Output the [X, Y] coordinate of the center of the cell containing the given text.  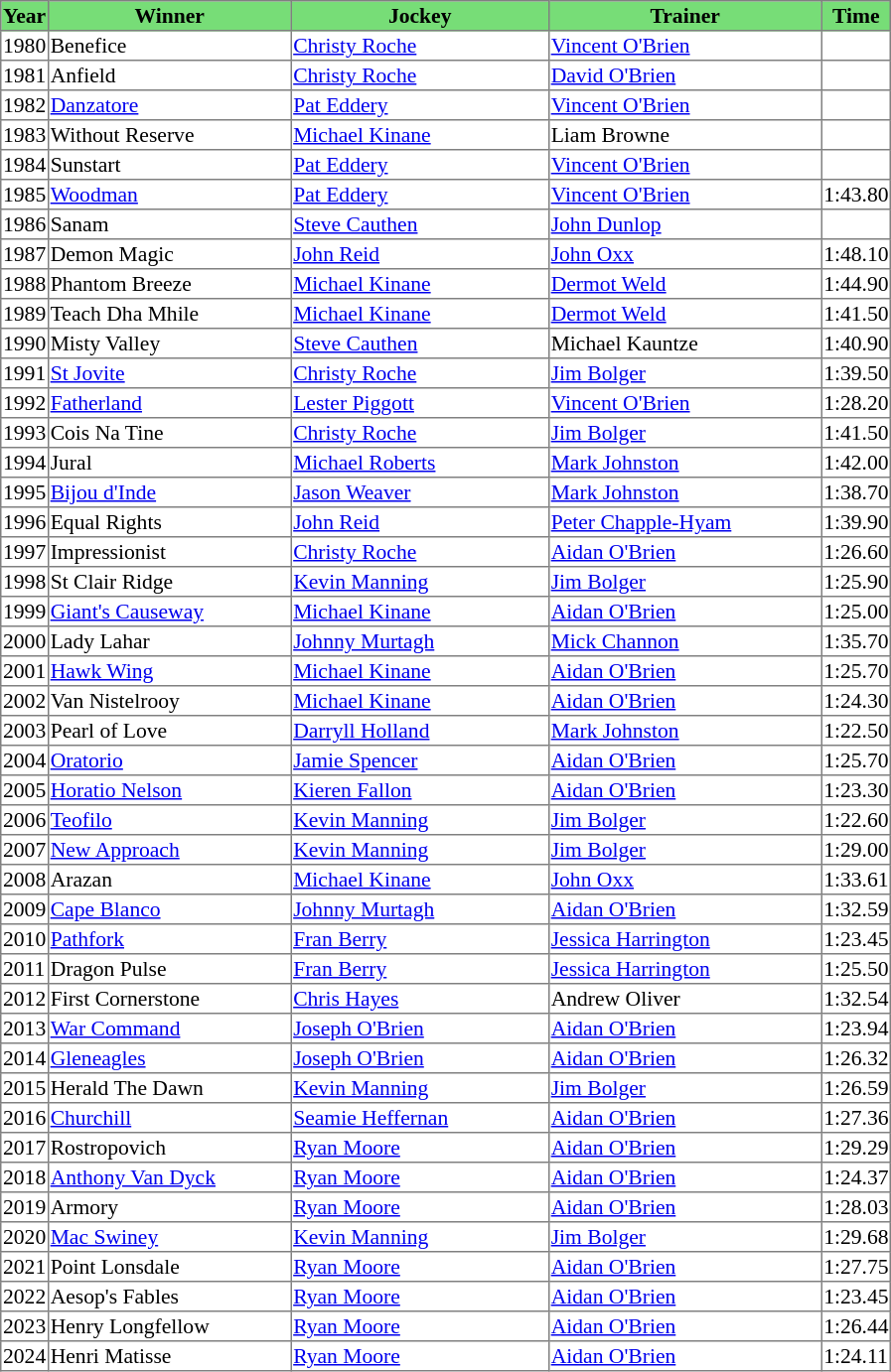
Jason Weaver [420, 492]
Teofilo [169, 820]
Dragon Pulse [169, 969]
Churchill [169, 1118]
Armory [169, 1207]
Mac Swiney [169, 1237]
1:25.00 [856, 612]
1:29.00 [856, 850]
2020 [25, 1237]
Michael Kauntze [684, 343]
Phantom Breeze [169, 284]
Jamie Spencer [420, 760]
1:44.90 [856, 284]
Henry Longfellow [169, 1326]
2008 [25, 880]
Seamie Heffernan [420, 1118]
First Cornerstone [169, 999]
Jockey [420, 16]
Michael Roberts [420, 463]
2015 [25, 1088]
2004 [25, 760]
2003 [25, 731]
Aesop's Fables [169, 1297]
Chris Hayes [420, 999]
1:39.90 [856, 522]
1999 [25, 612]
Woodman [169, 195]
1981 [25, 75]
War Command [169, 1029]
David O'Brien [684, 75]
Sanam [169, 224]
Anthony Van Dyck [169, 1177]
Time [856, 16]
Rostropovich [169, 1148]
2022 [25, 1297]
St Clair Ridge [169, 582]
Jural [169, 463]
2007 [25, 850]
2016 [25, 1118]
Anfield [169, 75]
1997 [25, 552]
Lester Piggott [420, 403]
Winner [169, 16]
1:26.59 [856, 1088]
1998 [25, 582]
1994 [25, 463]
Sunstart [169, 165]
Danzatore [169, 105]
1:28.20 [856, 403]
Teach Dha Mhile [169, 314]
Giant's Causeway [169, 612]
New Approach [169, 850]
1992 [25, 403]
2024 [25, 1356]
Cape Blanco [169, 909]
1985 [25, 195]
Henri Matisse [169, 1356]
1993 [25, 433]
Fatherland [169, 403]
1:26.32 [856, 1058]
1987 [25, 254]
1995 [25, 492]
Peter Chapple-Hyam [684, 522]
1:28.03 [856, 1207]
Cois Na Tine [169, 433]
2013 [25, 1029]
Pearl of Love [169, 731]
1988 [25, 284]
Impressionist [169, 552]
Oratorio [169, 760]
2001 [25, 671]
2009 [25, 909]
2000 [25, 641]
2018 [25, 1177]
1:29.68 [856, 1237]
Andrew Oliver [684, 999]
Pathfork [169, 939]
Without Reserve [169, 135]
Lady Lahar [169, 641]
1:38.70 [856, 492]
Bijou d'Inde [169, 492]
1990 [25, 343]
1:40.90 [856, 343]
John Dunlop [684, 224]
1:43.80 [856, 195]
1:26.60 [856, 552]
2021 [25, 1267]
Gleneagles [169, 1058]
2023 [25, 1326]
1989 [25, 314]
2010 [25, 939]
Trainer [684, 16]
1:22.60 [856, 820]
2005 [25, 790]
Liam Browne [684, 135]
2011 [25, 969]
Van Nistelrooy [169, 701]
1982 [25, 105]
1980 [25, 46]
Herald The Dawn [169, 1088]
1996 [25, 522]
1:48.10 [856, 254]
1:24.37 [856, 1177]
1:23.30 [856, 790]
1:27.36 [856, 1118]
1:29.29 [856, 1148]
Kieren Fallon [420, 790]
Hawk Wing [169, 671]
2006 [25, 820]
1:24.30 [856, 701]
1986 [25, 224]
St Jovite [169, 373]
Point Lonsdale [169, 1267]
Benefice [169, 46]
1:32.59 [856, 909]
Mick Channon [684, 641]
1984 [25, 165]
1:39.50 [856, 373]
2012 [25, 999]
1:26.44 [856, 1326]
1:35.70 [856, 641]
Misty Valley [169, 343]
2002 [25, 701]
1:33.61 [856, 880]
2019 [25, 1207]
2014 [25, 1058]
Darryll Holland [420, 731]
1:25.50 [856, 969]
1:42.00 [856, 463]
1983 [25, 135]
1:32.54 [856, 999]
2017 [25, 1148]
Horatio Nelson [169, 790]
Demon Magic [169, 254]
1:27.75 [856, 1267]
Equal Rights [169, 522]
1:23.94 [856, 1029]
1991 [25, 373]
1:22.50 [856, 731]
1:24.11 [856, 1356]
Arazan [169, 880]
Year [25, 16]
1:25.90 [856, 582]
